Return the [x, y] coordinate for the center point of the cell that contains the specified text.  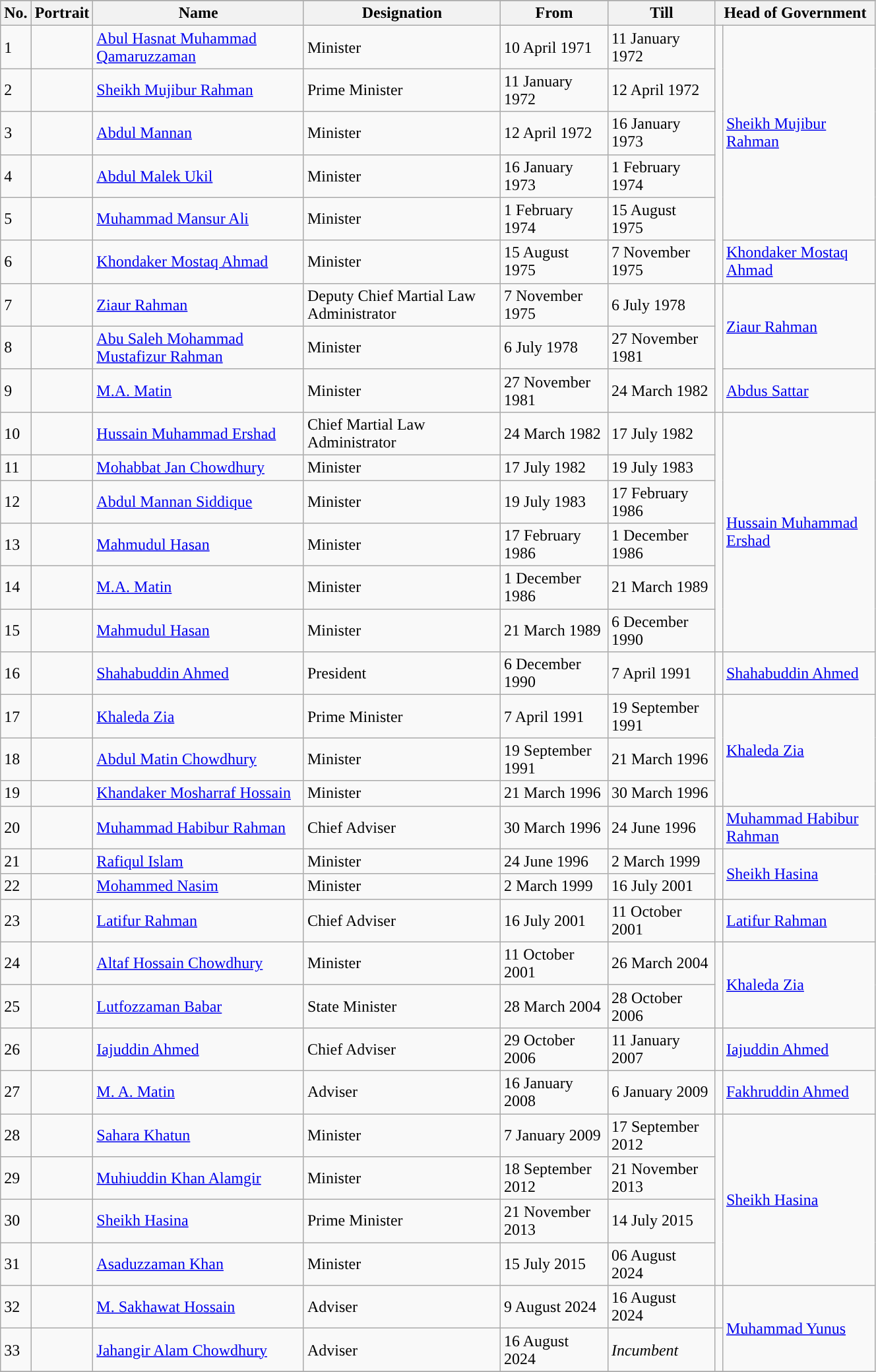
Abu Saleh Mohammad Mustafizur Rahman [199, 347]
Incumbent [661, 1350]
4 [16, 176]
17 [16, 717]
27 [16, 1092]
16 January 2008 [554, 1092]
State Minister [402, 1006]
7 January 2009 [554, 1135]
26 March 2004 [661, 964]
06 August 2024 [661, 1264]
16 [16, 673]
8 [16, 347]
Abdul Matin Chowdhury [199, 759]
Jahangir Alam Chowdhury [199, 1350]
Sahara Khatun [199, 1135]
13 [16, 545]
No. [16, 13]
9 August 2024 [554, 1307]
31 [16, 1264]
President [402, 673]
21 [16, 861]
29 October 2006 [554, 1049]
10 [16, 433]
Till [661, 13]
Abul Hasnat Muhammad Qamaruzzaman [199, 48]
2 [16, 90]
29 [16, 1179]
Asaduzzaman Khan [199, 1264]
Altaf Hossain Chowdhury [199, 964]
Mohabbat Jan Chowdhury [199, 467]
6 January 2009 [661, 1092]
Deputy Chief Martial Law Administrator [402, 305]
28 [16, 1135]
Muhammad Mansur Ali [199, 219]
Lutfozzaman Babar [199, 1006]
Name [199, 13]
17 September 2012 [661, 1135]
19 [16, 793]
11 January 2007 [661, 1049]
From [554, 13]
M. Sakhawat Hossain [199, 1307]
Muhiuddin Khan Alamgir [199, 1179]
Chief Martial Law Administrator [402, 433]
Abdul Mannan Siddique [199, 502]
14 July 2015 [661, 1221]
Khandaker Mosharraf Hossain [199, 793]
Portrait [62, 13]
12 [16, 502]
23 [16, 920]
26 [16, 1049]
11 [16, 467]
7 [16, 305]
Abdul Malek Ukil [199, 176]
10 April 1971 [554, 48]
18 [16, 759]
25 [16, 1006]
9 [16, 391]
Abdul Mannan [199, 133]
28 March 2004 [554, 1006]
32 [16, 1307]
Muhammad Yunus [798, 1328]
18 September 2012 [554, 1179]
Head of Government [795, 13]
3 [16, 133]
Mohammed Nasim [199, 886]
22 [16, 886]
Designation [402, 13]
30 [16, 1221]
33 [16, 1350]
24 [16, 964]
15 July 2015 [554, 1264]
20 [16, 828]
15 [16, 631]
Fakhruddin Ahmed [798, 1092]
Rafiqul Islam [199, 861]
5 [16, 219]
14 [16, 587]
Abdus Sattar [798, 391]
M. A. Matin [199, 1092]
6 [16, 261]
1 [16, 48]
28 October 2006 [661, 1006]
